Locate the cell with the specified text and output its (X, Y) center coordinate. 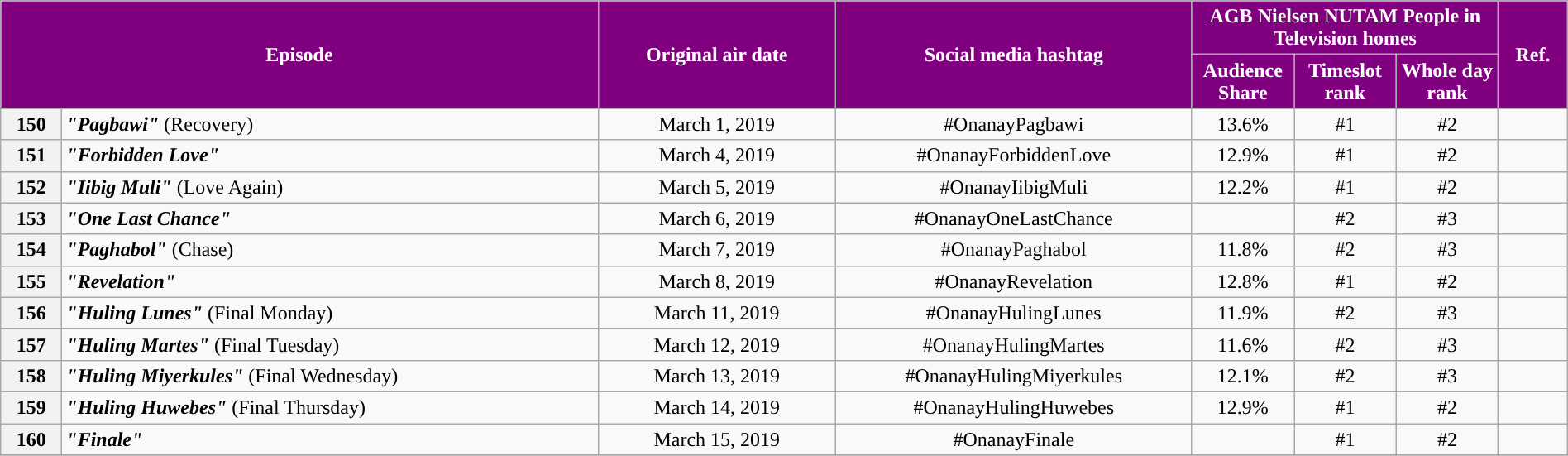
Timeslotrank (1346, 81)
#OnanayHulingMiyerkules (1014, 376)
"Paghabol" (Chase) (330, 250)
"Revelation" (330, 281)
160 (31, 439)
"Huling Huwebes" (Final Thursday) (330, 407)
March 11, 2019 (716, 313)
#OnanayPaghabol (1014, 250)
Episode (299, 55)
March 1, 2019 (716, 124)
11.9% (1243, 313)
11.8% (1243, 250)
"Iibig Muli" (Love Again) (330, 187)
"Huling Lunes" (Final Monday) (330, 313)
#OnanayPagbawi (1014, 124)
13.6% (1243, 124)
Audience Share (1243, 81)
#OnanayForbiddenLove (1014, 156)
Ref. (1533, 55)
154 (31, 250)
March 7, 2019 (716, 250)
11.6% (1243, 344)
150 (31, 124)
158 (31, 376)
#OnanayHulingLunes (1014, 313)
"One Last Chance" (330, 218)
12.1% (1243, 376)
Whole dayrank (1447, 81)
#OnanayFinale (1014, 439)
#OnanayRevelation (1014, 281)
157 (31, 344)
March 5, 2019 (716, 187)
March 6, 2019 (716, 218)
156 (31, 313)
#OnanayHulingHuwebes (1014, 407)
March 8, 2019 (716, 281)
#OnanayOneLastChance (1014, 218)
"Pagbawi" (Recovery) (330, 124)
153 (31, 218)
159 (31, 407)
"Huling Martes" (Final Tuesday) (330, 344)
Original air date (716, 55)
March 15, 2019 (716, 439)
#OnanayIibigMuli (1014, 187)
152 (31, 187)
"Huling Miyerkules" (Final Wednesday) (330, 376)
155 (31, 281)
12.2% (1243, 187)
March 13, 2019 (716, 376)
151 (31, 156)
#OnanayHulingMartes (1014, 344)
AGB Nielsen NUTAM People in Television homes (1345, 28)
"Finale" (330, 439)
March 12, 2019 (716, 344)
"Forbidden Love" (330, 156)
March 4, 2019 (716, 156)
March 14, 2019 (716, 407)
12.8% (1243, 281)
Social media hashtag (1014, 55)
